Detect which cell encompasses the target text, then output its (x, y) center coordinate. 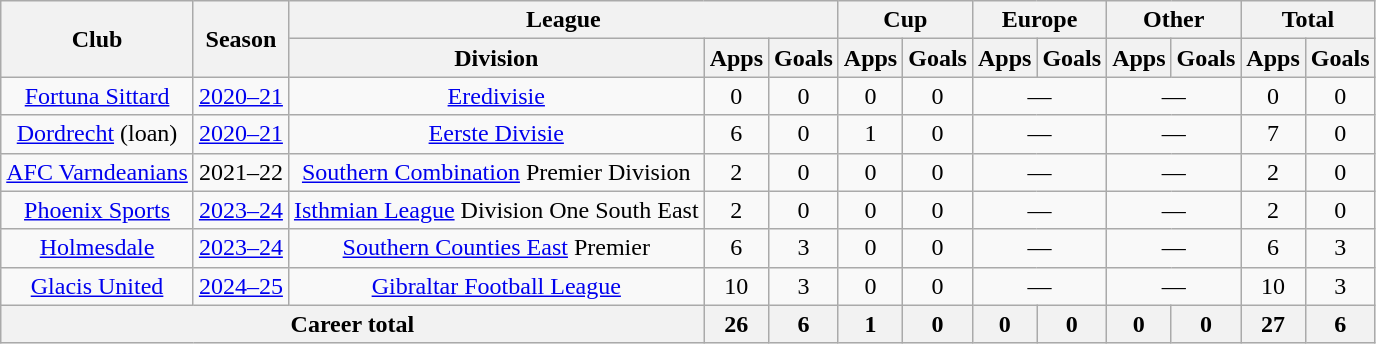
Club (98, 39)
2021–22 (240, 172)
Phoenix Sports (98, 210)
League (563, 20)
Southern Combination Premier Division (496, 172)
Glacis United (98, 286)
Total (1308, 20)
Eerste Divisie (496, 134)
Division (496, 58)
Other (1174, 20)
Holmesdale (98, 248)
Europe (1039, 20)
2024–25 (240, 286)
27 (1273, 324)
AFC Varndeanians (98, 172)
26 (736, 324)
Fortuna Sittard (98, 96)
7 (1273, 134)
Southern Counties East Premier (496, 248)
Cup (905, 20)
Career total (352, 324)
Gibraltar Football League (496, 286)
Season (240, 39)
Dordrecht (loan) (98, 134)
Eredivisie (496, 96)
Isthmian League Division One South East (496, 210)
